Return (X, Y) of the center of cell containing provided text 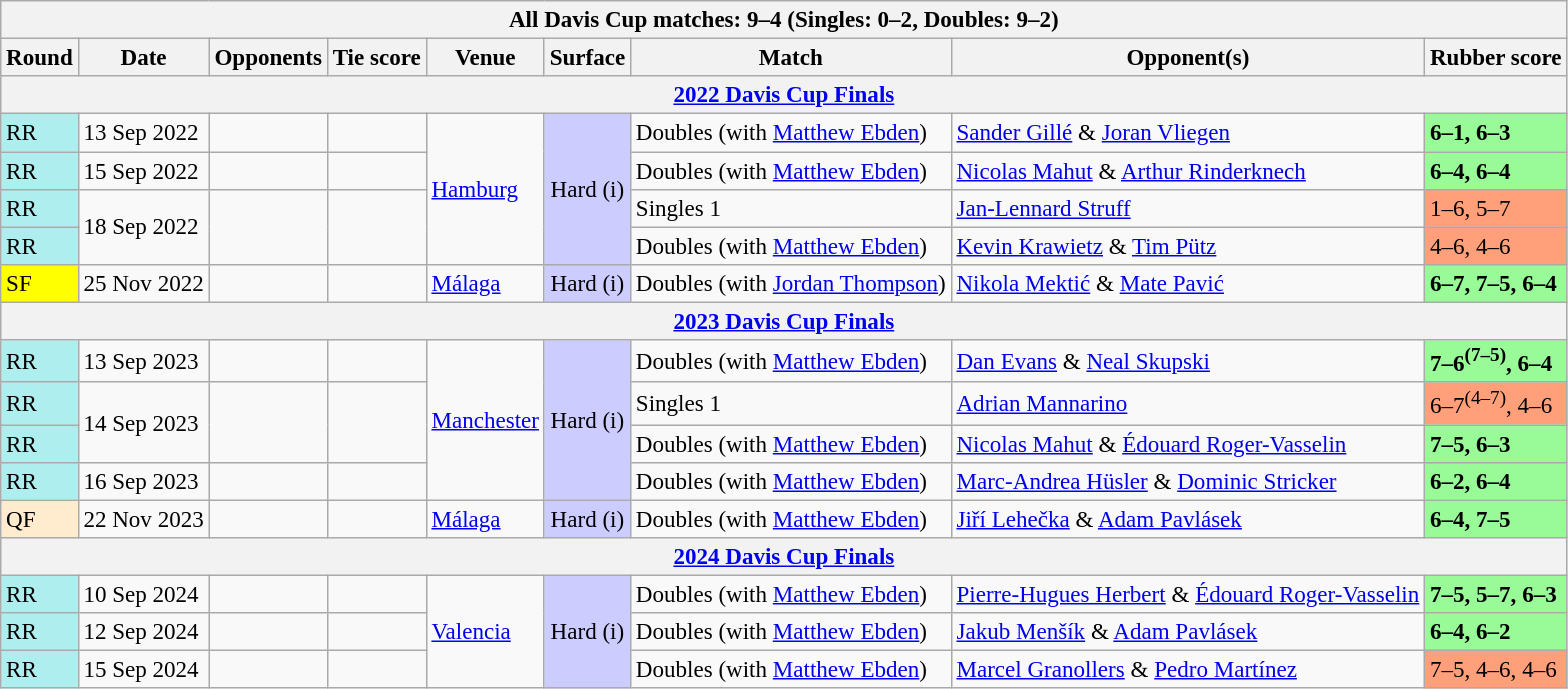
6–4, 7–5 (1496, 519)
Jan-Lennard Struff (1188, 209)
Kevin Krawietz & Tim Pütz (1188, 246)
Nicolas Mahut & Arthur Rinderknech (1188, 171)
Valencia (485, 632)
10 Sep 2024 (144, 595)
Jiří Lehečka & Adam Pavlásek (1188, 519)
12 Sep 2024 (144, 632)
15 Sep 2022 (144, 171)
Manchester (485, 420)
Round (40, 58)
7–6(7–5), 6–4 (1496, 361)
4–6, 4–6 (1496, 246)
13 Sep 2023 (144, 361)
7–5, 4–6, 4–6 (1496, 670)
Surface (587, 58)
15 Sep 2024 (144, 670)
13 Sep 2022 (144, 133)
14 Sep 2023 (144, 423)
Date (144, 58)
Nikola Mektić & Mate Pavić (1188, 284)
6–7, 7–5, 6–4 (1496, 284)
6–4, 6–4 (1496, 171)
18 Sep 2022 (144, 228)
Match (790, 58)
Opponent(s) (1188, 58)
25 Nov 2022 (144, 284)
7–5, 5–7, 6–3 (1496, 595)
SF (40, 284)
2023 Davis Cup Finals (784, 322)
Marc-Andrea Hüsler & Dominic Stricker (1188, 482)
Nicolas Mahut & Édouard Roger-Vasselin (1188, 444)
All Davis Cup matches: 9–4 (Singles: 0–2, Doubles: 9–2) (784, 20)
2024 Davis Cup Finals (784, 557)
Doubles (with Jordan Thompson) (790, 284)
16 Sep 2023 (144, 482)
22 Nov 2023 (144, 519)
Pierre-Hugues Herbert & Édouard Roger-Vasselin (1188, 595)
Opponents (268, 58)
Rubber score (1496, 58)
2022 Davis Cup Finals (784, 95)
1–6, 5–7 (1496, 209)
Sander Gillé & Joran Vliegen (1188, 133)
QF (40, 519)
6–2, 6–4 (1496, 482)
Venue (485, 58)
Tie score (376, 58)
Dan Evans & Neal Skupski (1188, 361)
6–7(4–7), 4–6 (1496, 404)
Marcel Granollers & Pedro Martínez (1188, 670)
Hamburg (485, 190)
Jakub Menšík & Adam Pavlásek (1188, 632)
7–5, 6–3 (1496, 444)
Adrian Mannarino (1188, 404)
6–4, 6–2 (1496, 632)
6–1, 6–3 (1496, 133)
